Return (X, Y) of the center of cell containing provided text 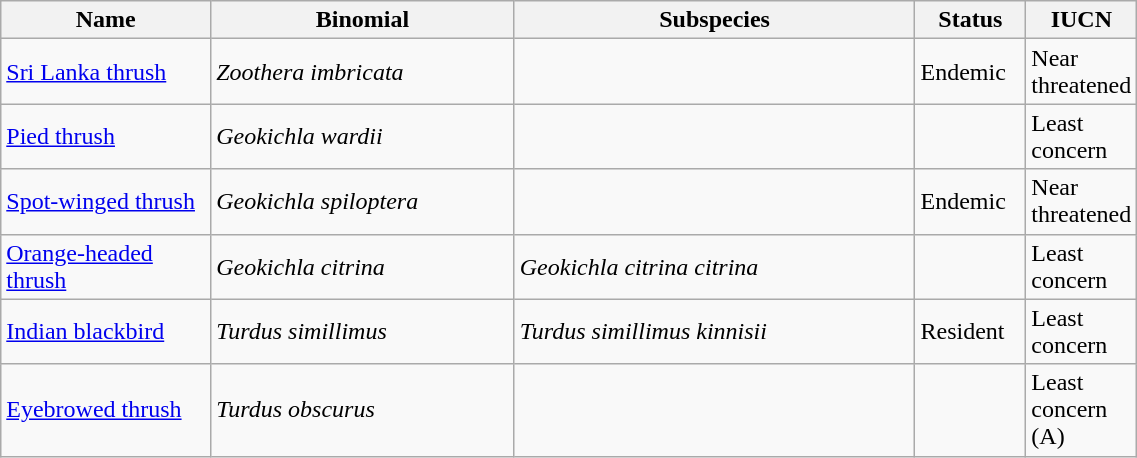
Name (106, 20)
Zoothera imbricata (363, 72)
Least concern(A) (1082, 410)
Subspecies (714, 20)
Turdus simillimus (363, 332)
Pied thrush (106, 136)
Geokichla citrina citrina (714, 266)
Resident (970, 332)
Eyebrowed thrush (106, 410)
IUCN (1082, 20)
Geokichla wardii (363, 136)
Sri Lanka thrush (106, 72)
Geokichla spiloptera (363, 202)
Turdus obscurus (363, 410)
Status (970, 20)
Geokichla citrina (363, 266)
Orange-headed thrush (106, 266)
Indian blackbird (106, 332)
Turdus simillimus kinnisii (714, 332)
Spot-winged thrush (106, 202)
Binomial (363, 20)
